Output the [x, y] coordinate of the center of the cell containing the given text.  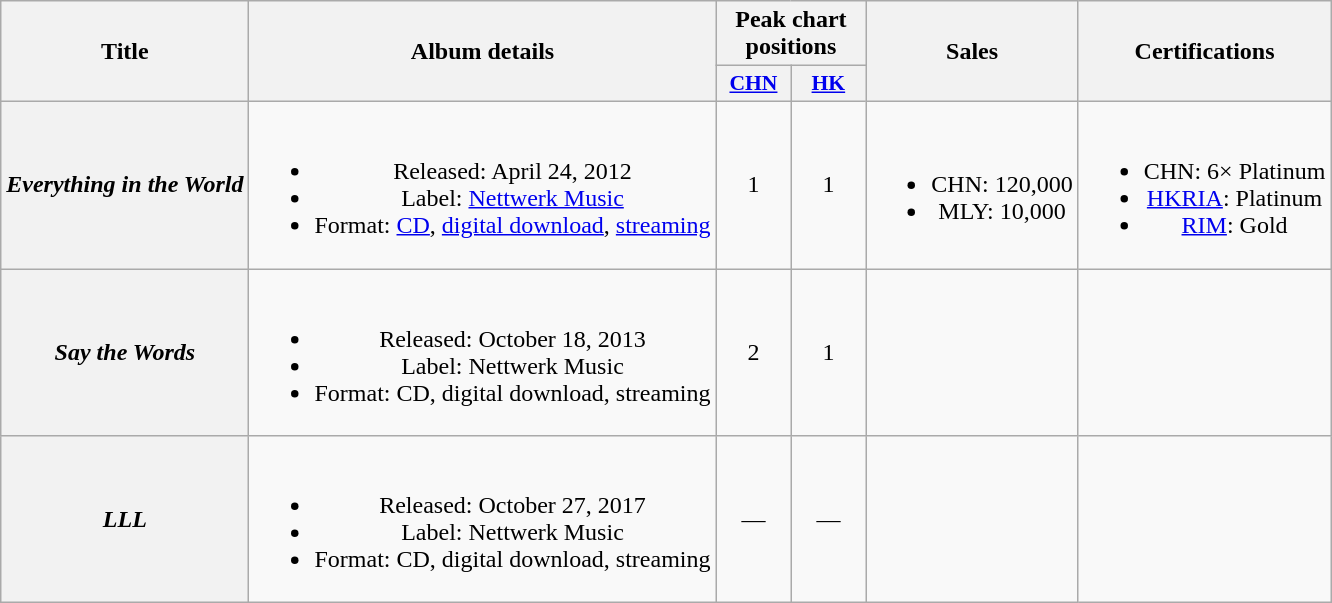
Album details [482, 52]
2 [754, 352]
Title [125, 52]
Released: October 18, 2013Label: Nettwerk MusicFormat: CD, digital download, streaming [482, 352]
CHN [754, 84]
CHN: 6× PlatinumHKRIA: PlatinumRIM: Gold [1204, 184]
Everything in the World [125, 184]
Say the Words [125, 352]
Sales [972, 52]
LLL [125, 520]
Released: October 27, 2017Label: Nettwerk MusicFormat: CD, digital download, streaming [482, 520]
Certifications [1204, 52]
Peak chart positions [791, 34]
CHN: 120,000MLY: 10,000 [972, 184]
Released: April 24, 2012Label: Nettwerk MusicFormat: CD, digital download, streaming [482, 184]
HK [828, 84]
